For the text-containing cell, return its midpoint in [X, Y] coordinate format. 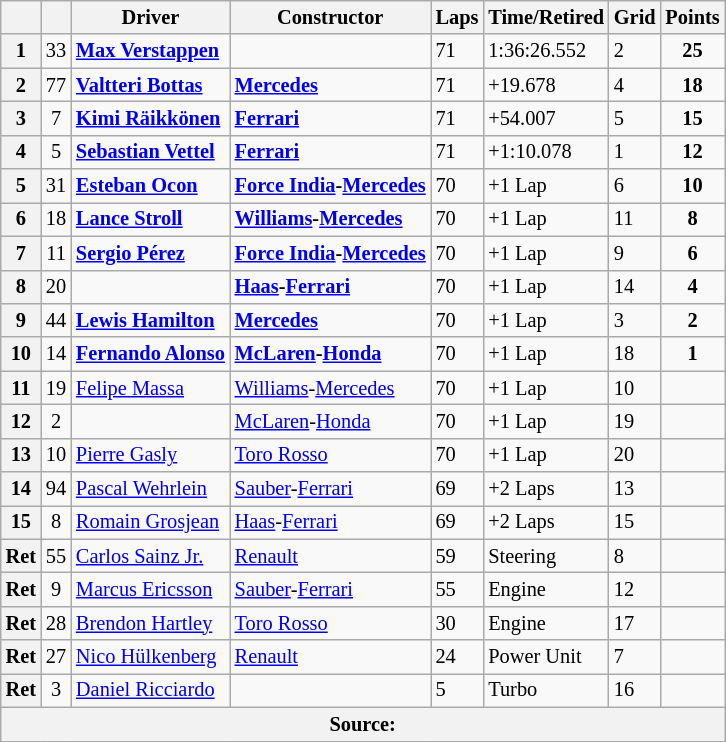
24 [458, 657]
27 [56, 657]
17 [635, 623]
16 [635, 690]
Felipe Massa [150, 388]
28 [56, 623]
Kimi Räikkönen [150, 118]
Points [692, 17]
Max Verstappen [150, 51]
44 [56, 320]
+19.678 [546, 85]
+54.007 [546, 118]
Esteban Ocon [150, 186]
Power Unit [546, 657]
Grid [635, 17]
Time/Retired [546, 17]
77 [56, 85]
Pierre Gasly [150, 455]
Source: [363, 724]
Valtteri Bottas [150, 85]
Marcus Ericsson [150, 589]
Brendon Hartley [150, 623]
Turbo [546, 690]
30 [458, 623]
Laps [458, 17]
Steering [546, 556]
25 [692, 51]
Romain Grosjean [150, 522]
Constructor [330, 17]
Lewis Hamilton [150, 320]
Lance Stroll [150, 219]
+1:10.078 [546, 152]
Fernando Alonso [150, 354]
Nico Hülkenberg [150, 657]
Driver [150, 17]
31 [56, 186]
Carlos Sainz Jr. [150, 556]
33 [56, 51]
59 [458, 556]
94 [56, 489]
Pascal Wehrlein [150, 489]
Daniel Ricciardo [150, 690]
Sebastian Vettel [150, 152]
Sergio Pérez [150, 253]
1:36:26.552 [546, 51]
